Output the [X, Y] coordinate of the center of the cell containing the given text.  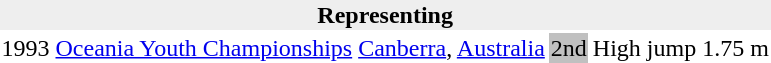
1993 [26, 48]
Oceania Youth Championships [204, 48]
Representing [385, 15]
1.75 m [736, 48]
Canberra, Australia [452, 48]
2nd [568, 48]
High jump [644, 48]
